Scan for the cell matching the given text and deliver its (X, Y) coordinate at center. 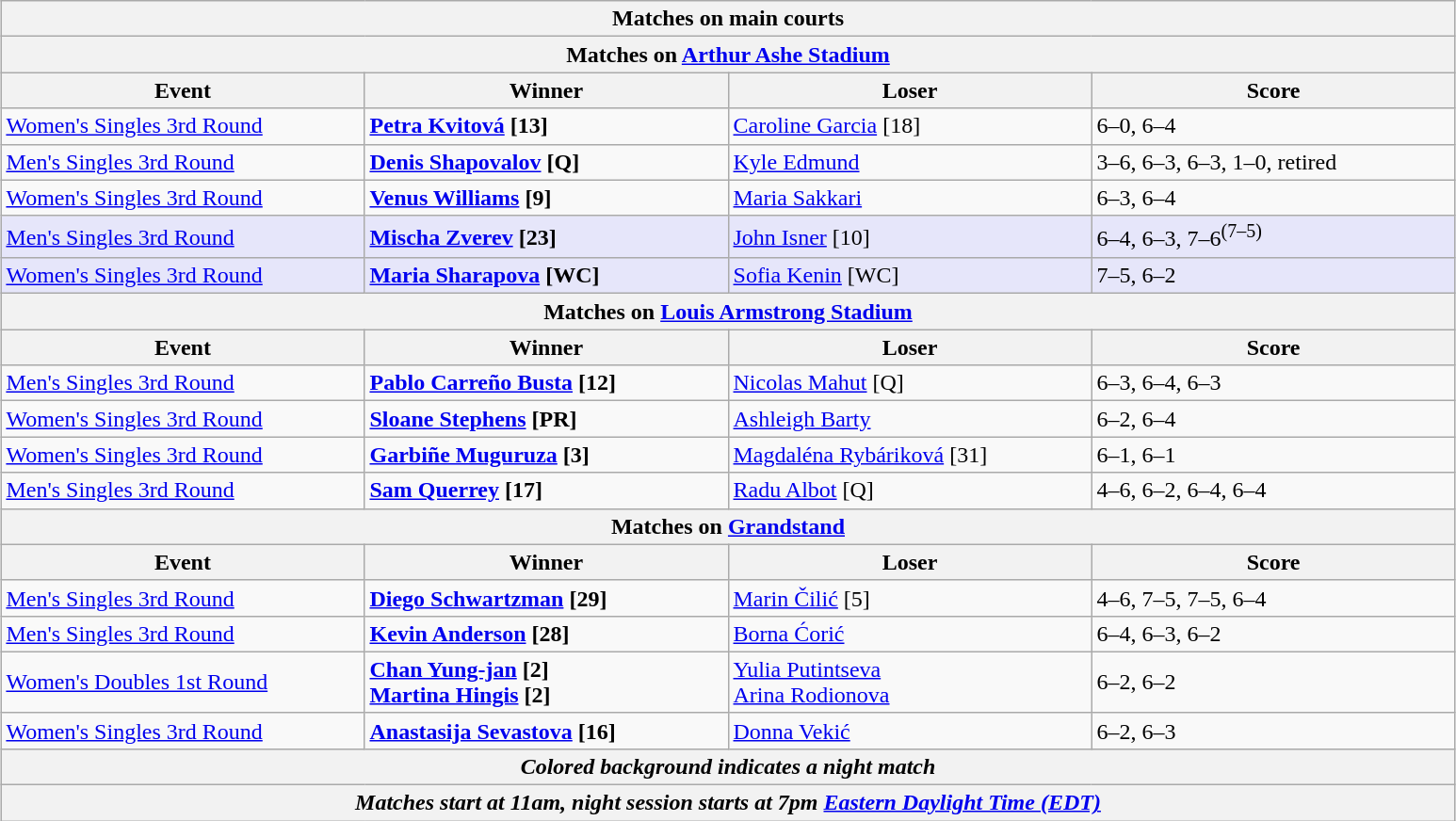
6–2, 6–4 (1273, 419)
Pablo Carreño Busta [12] (546, 383)
Maria Sakkari (910, 198)
Sloane Stephens [PR] (546, 419)
7–5, 6–2 (1273, 276)
6–2, 6–2 (1273, 682)
Sofia Kenin [WC] (910, 276)
Nicolas Mahut [Q] (910, 383)
Garbiñe Muguruza [3] (546, 455)
Matches on Grandstand (728, 526)
Kyle Edmund (910, 162)
Women's Doubles 1st Round (183, 682)
Matches on main courts (728, 19)
Caroline Garcia [18] (910, 126)
Matches on Arthur Ashe Stadium (728, 55)
Chan Yung-jan [2] Martina Hingis [2] (546, 682)
Magdaléna Rybáriková [31] (910, 455)
Yulia Putintseva Arina Rodionova (910, 682)
6–3, 6–4, 6–3 (1273, 383)
Matches on Louis Armstrong Stadium (728, 312)
6–0, 6–4 (1273, 126)
Anastasija Sevastova [16] (546, 731)
Donna Vekić (910, 731)
Radu Albot [Q] (910, 491)
Kevin Anderson [28] (546, 634)
John Isner [10] (910, 237)
Marin Čilić [5] (910, 598)
Borna Ćorić (910, 634)
3–6, 6–3, 6–3, 1–0, retired (1273, 162)
6–4, 6–3, 7–6(7–5) (1273, 237)
4–6, 7–5, 7–5, 6–4 (1273, 598)
Denis Shapovalov [Q] (546, 162)
4–6, 6–2, 6–4, 6–4 (1273, 491)
6–3, 6–4 (1273, 198)
6–1, 6–1 (1273, 455)
Maria Sharapova [WC] (546, 276)
6–4, 6–3, 6–2 (1273, 634)
Matches start at 11am, night session starts at 7pm Eastern Daylight Time (EDT) (728, 803)
Ashleigh Barty (910, 419)
Colored background indicates a night match (728, 766)
6–2, 6–3 (1273, 731)
Diego Schwartzman [29] (546, 598)
Mischa Zverev [23] (546, 237)
Petra Kvitová [13] (546, 126)
Sam Querrey [17] (546, 491)
Venus Williams [9] (546, 198)
